Extract the (X, Y) coordinate from the center of the cell holding the provided text.  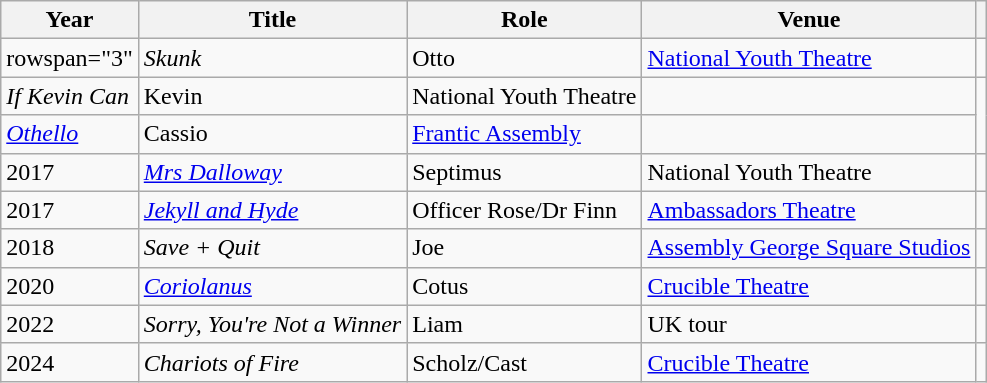
2018 (70, 248)
Assembly George Square Studios (809, 248)
Liam (524, 324)
rowspan="3" (70, 58)
Othello (70, 134)
If Kevin Can (70, 96)
Save + Quit (272, 248)
Venue (809, 20)
Jekyll and Hyde (272, 210)
2020 (70, 286)
Chariots of Fire (272, 362)
Joe (524, 248)
Cotus (524, 286)
Otto (524, 58)
Kevin (272, 96)
Coriolanus (272, 286)
Officer Rose/Dr Finn (524, 210)
Ambassadors Theatre (809, 210)
UK tour (809, 324)
Frantic Assembly (524, 134)
Mrs Dalloway (272, 172)
Skunk (272, 58)
Title (272, 20)
Role (524, 20)
2022 (70, 324)
Scholz/Cast (524, 362)
Year (70, 20)
2024 (70, 362)
Cassio (272, 134)
Septimus (524, 172)
Sorry, You're Not a Winner (272, 324)
